For the text-containing cell, return its midpoint in (x, y) coordinate format. 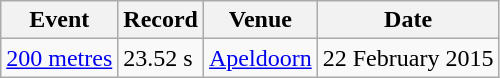
23.52 s (161, 58)
200 metres (60, 58)
Record (161, 20)
Venue (261, 20)
Event (60, 20)
22 February 2015 (408, 58)
Apeldoorn (261, 58)
Date (408, 20)
